Locate the cell with the specified text and output its (X, Y) center coordinate. 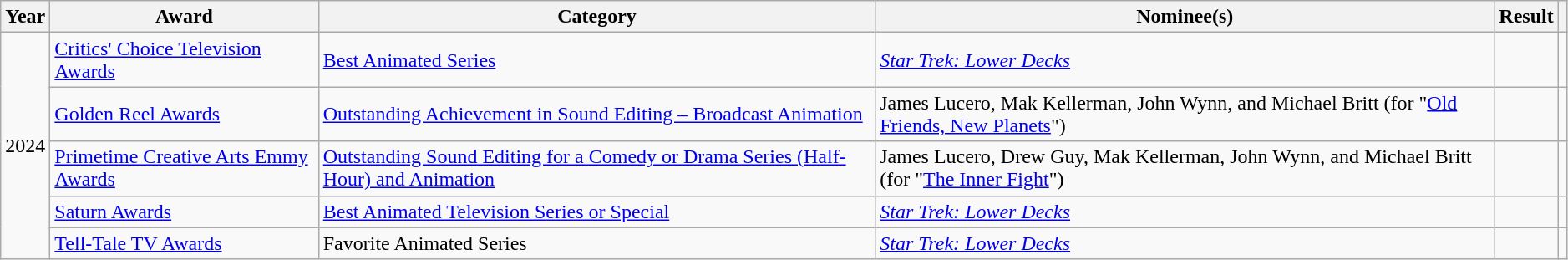
Critics' Choice Television Awards (184, 60)
Year (25, 17)
Category (596, 17)
Result (1526, 17)
Outstanding Sound Editing for a Comedy or Drama Series (Half-Hour) and Animation (596, 169)
Favorite Animated Series (596, 243)
James Lucero, Mak Kellerman, John Wynn, and Michael Britt (for "Old Friends, New Planets") (1185, 114)
Golden Reel Awards (184, 114)
Saturn Awards (184, 212)
Best Animated Television Series or Special (596, 212)
Best Animated Series (596, 60)
Primetime Creative Arts Emmy Awards (184, 169)
Tell-Tale TV Awards (184, 243)
James Lucero, Drew Guy, Mak Kellerman, John Wynn, and Michael Britt (for "The Inner Fight") (1185, 169)
Outstanding Achievement in Sound Editing – Broadcast Animation (596, 114)
2024 (25, 145)
Award (184, 17)
Nominee(s) (1185, 17)
